Scan for the cell matching the given text and deliver its [X, Y] coordinate at center. 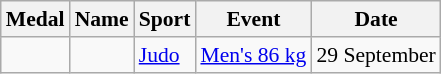
Name [102, 19]
Date [376, 19]
Medal [36, 19]
Sport [165, 19]
Event [253, 19]
29 September [376, 55]
Judo [165, 55]
Men's 86 kg [253, 55]
